Return the [X, Y] coordinate for the center point of the cell that contains the specified text.  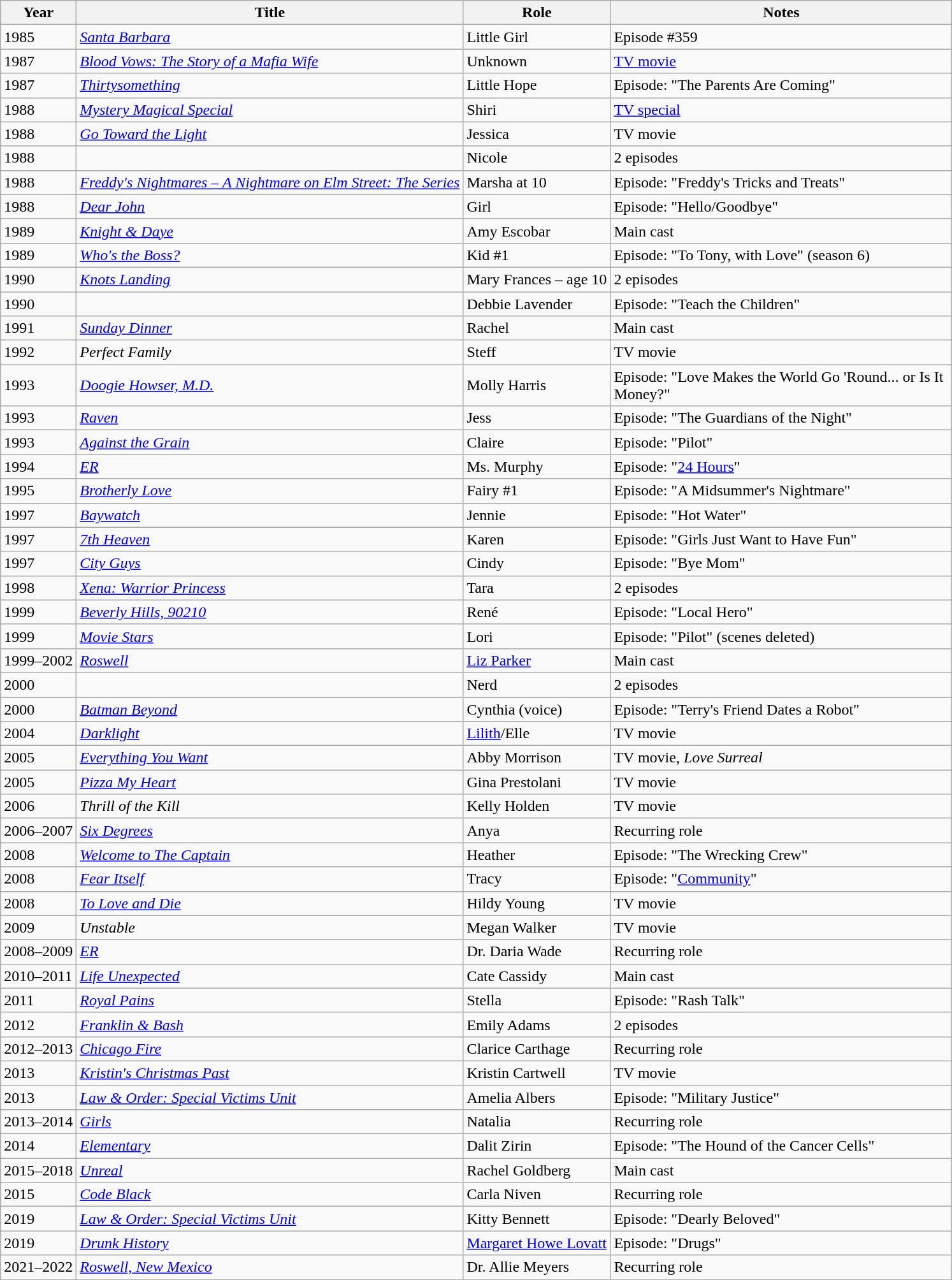
Gina Prestolani [537, 782]
Episode: "Military Justice" [781, 1097]
Episode: "The Wrecking Crew" [781, 855]
Episode: "Community" [781, 879]
Xena: Warrior Princess [270, 588]
Kelly Holden [537, 806]
Rachel [537, 328]
Notes [781, 13]
Mystery Magical Special [270, 110]
Jess [537, 418]
Kid #1 [537, 255]
Girls [270, 1122]
Steff [537, 353]
Margaret Howe Lovatt [537, 1243]
Go Toward the Light [270, 134]
René [537, 612]
Episode: "Freddy's Tricks and Treats" [781, 182]
Title [270, 13]
Episode: "Drugs" [781, 1243]
Episode: "Pilot" (scenes deleted) [781, 636]
Pizza My Heart [270, 782]
Episode: "Teach the Children" [781, 304]
Little Hope [537, 85]
2012–2013 [38, 1049]
Amelia Albers [537, 1097]
Role [537, 13]
Episode: "Terry's Friend Dates a Robot" [781, 709]
Debbie Lavender [537, 304]
Lori [537, 636]
Episode: "The Hound of the Cancer Cells" [781, 1146]
Episode: "24 Hours" [781, 467]
Dr. Allie Meyers [537, 1267]
2011 [38, 1000]
City Guys [270, 564]
Darklight [270, 734]
Nerd [537, 685]
Six Degrees [270, 831]
Shiri [537, 110]
Ms. Murphy [537, 467]
2008–2009 [38, 952]
Abby Morrison [537, 758]
1995 [38, 491]
Episode: "Rash Talk" [781, 1000]
2006–2007 [38, 831]
Elementary [270, 1146]
Emily Adams [537, 1024]
Episode: "Hot Water" [781, 515]
Thirtysomething [270, 85]
Cynthia (voice) [537, 709]
Tracy [537, 879]
Roswell, New Mexico [270, 1267]
Claire [537, 442]
Girl [537, 207]
Rachel Goldberg [537, 1170]
Freddy's Nightmares – A Nightmare on Elm Street: The Series [270, 182]
Episode: "Girls Just Want to Have Fun" [781, 539]
Franklin & Bash [270, 1024]
Dear John [270, 207]
Perfect Family [270, 353]
Episode: "The Guardians of the Night" [781, 418]
Stella [537, 1000]
To Love and Die [270, 903]
Fairy #1 [537, 491]
Raven [270, 418]
Baywatch [270, 515]
Cate Cassidy [537, 976]
Doogie Howser, M.D. [270, 385]
Episode: "Bye Mom" [781, 564]
Heather [537, 855]
Clarice Carthage [537, 1049]
Knots Landing [270, 279]
Unstable [270, 927]
Episode: "Love Makes the World Go 'Round... or Is It Money?" [781, 385]
2015 [38, 1195]
Jennie [537, 515]
Mary Frances – age 10 [537, 279]
Unreal [270, 1170]
Roswell [270, 660]
Jessica [537, 134]
Thrill of the Kill [270, 806]
2004 [38, 734]
Royal Pains [270, 1000]
TV special [781, 110]
1992 [38, 353]
TV movie, Love Surreal [781, 758]
Episode: "A Midsummer's Nightmare" [781, 491]
Santa Barbara [270, 37]
Carla Niven [537, 1195]
1998 [38, 588]
Everything You Want [270, 758]
Nicole [537, 158]
Liz Parker [537, 660]
1999–2002 [38, 660]
Episode #359 [781, 37]
2015–2018 [38, 1170]
Movie Stars [270, 636]
Blood Vows: The Story of a Mafia Wife [270, 61]
Beverly Hills, 90210 [270, 612]
Hildy Young [537, 903]
1994 [38, 467]
Marsha at 10 [537, 182]
7th Heaven [270, 539]
Molly Harris [537, 385]
Batman Beyond [270, 709]
Megan Walker [537, 927]
Natalia [537, 1122]
Kristin's Christmas Past [270, 1073]
Drunk History [270, 1243]
Tara [537, 588]
2021–2022 [38, 1267]
Against the Grain [270, 442]
2012 [38, 1024]
Year [38, 13]
Chicago Fire [270, 1049]
2014 [38, 1146]
2006 [38, 806]
2013–2014 [38, 1122]
1985 [38, 37]
1991 [38, 328]
Fear Itself [270, 879]
Cindy [537, 564]
Karen [537, 539]
Sunday Dinner [270, 328]
Episode: "The Parents Are Coming" [781, 85]
Kitty Bennett [537, 1219]
Lilith/Elle [537, 734]
Episode: "To Tony, with Love" (season 6) [781, 255]
Dr. Daria Wade [537, 952]
Episode: "Local Hero" [781, 612]
Kristin Cartwell [537, 1073]
2009 [38, 927]
Episode: "Pilot" [781, 442]
2010–2011 [38, 976]
Episode: "Hello/Goodbye" [781, 207]
Dalit Zirin [537, 1146]
Life Unexpected [270, 976]
Knight & Daye [270, 231]
Welcome to The Captain [270, 855]
Episode: "Dearly Beloved" [781, 1219]
Amy Escobar [537, 231]
Anya [537, 831]
Little Girl [537, 37]
Brotherly Love [270, 491]
Unknown [537, 61]
Code Black [270, 1195]
Who's the Boss? [270, 255]
